Search for the cell housing the specified text and yield its [X, Y] center coordinate. 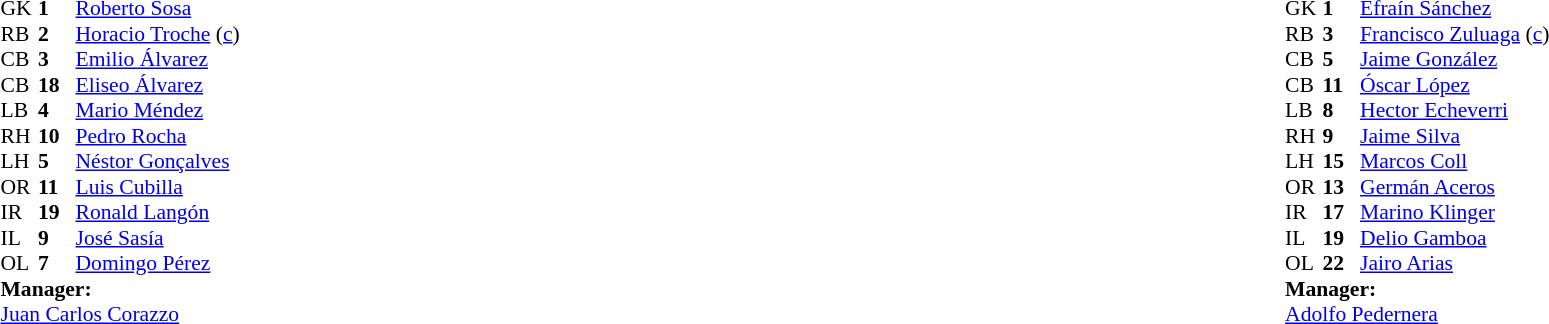
Néstor Gonçalves [158, 161]
Jairo Arias [1454, 263]
Luis Cubilla [158, 187]
Pedro Rocha [158, 136]
Jaime González [1454, 59]
15 [1342, 161]
Delio Gamboa [1454, 238]
Óscar López [1454, 85]
Francisco Zuluaga (c) [1454, 34]
17 [1342, 213]
Domingo Pérez [158, 263]
Ronald Langón [158, 213]
7 [57, 263]
Marcos Coll [1454, 161]
8 [1342, 111]
Jaime Silva [1454, 136]
10 [57, 136]
Emilio Álvarez [158, 59]
22 [1342, 263]
Hector Echeverri [1454, 111]
José Sasía [158, 238]
Eliseo Álvarez [158, 85]
18 [57, 85]
13 [1342, 187]
Mario Méndez [158, 111]
Marino Klinger [1454, 213]
Germán Aceros [1454, 187]
4 [57, 111]
2 [57, 34]
Horacio Troche (c) [158, 34]
